Output the [X, Y] coordinate of the center of the cell containing the given text.  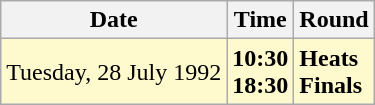
Date [114, 20]
Tuesday, 28 July 1992 [114, 72]
Time [260, 20]
Round [334, 20]
HeatsFinals [334, 72]
10:3018:30 [260, 72]
